Detect which cell encompasses the target text, then output its [x, y] center coordinate. 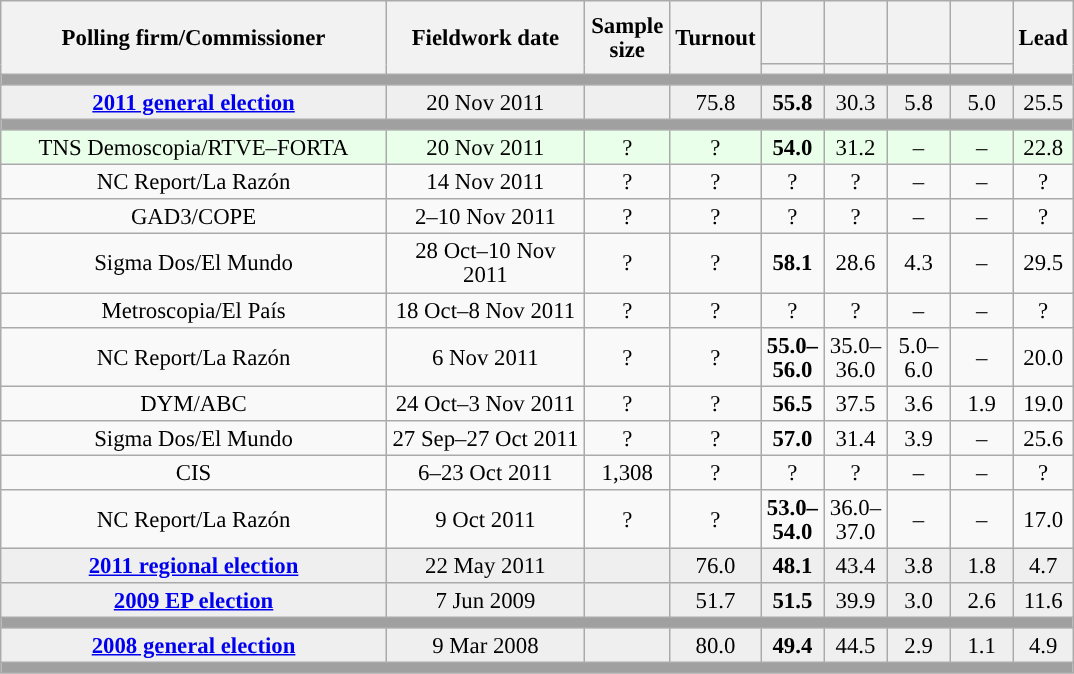
22.8 [1043, 148]
51.5 [792, 600]
44.5 [856, 646]
3.0 [918, 600]
58.1 [792, 264]
GAD3/COPE [194, 218]
2008 general election [194, 646]
5.0–6.0 [918, 356]
2011 regional election [194, 566]
80.0 [716, 646]
30.3 [856, 102]
57.0 [792, 438]
28 Oct–10 Nov 2011 [485, 264]
1.8 [982, 566]
25.6 [1043, 438]
Lead [1043, 38]
Metroscopia/El País [194, 310]
3.8 [918, 566]
1.9 [982, 404]
48.1 [792, 566]
76.0 [716, 566]
49.4 [792, 646]
2.6 [982, 600]
31.4 [856, 438]
17.0 [1043, 520]
31.2 [856, 148]
28.6 [856, 264]
TNS Demoscopia/RTVE–FORTA [194, 148]
14 Nov 2011 [485, 182]
DYM/ABC [194, 404]
3.6 [918, 404]
1.1 [982, 646]
Polling firm/Commissioner [194, 38]
55.8 [792, 102]
3.9 [918, 438]
9 Mar 2008 [485, 646]
Fieldwork date [485, 38]
CIS [194, 472]
54.0 [792, 148]
51.7 [716, 600]
39.9 [856, 600]
35.0–36.0 [856, 356]
43.4 [856, 566]
18 Oct–8 Nov 2011 [485, 310]
2–10 Nov 2011 [485, 218]
6 Nov 2011 [485, 356]
20.0 [1043, 356]
55.0–56.0 [792, 356]
2009 EP election [194, 600]
22 May 2011 [485, 566]
4.3 [918, 264]
1,308 [627, 472]
37.5 [856, 404]
5.8 [918, 102]
19.0 [1043, 404]
Sample size [627, 38]
11.6 [1043, 600]
9 Oct 2011 [485, 520]
25.5 [1043, 102]
56.5 [792, 404]
24 Oct–3 Nov 2011 [485, 404]
6–23 Oct 2011 [485, 472]
2.9 [918, 646]
53.0–54.0 [792, 520]
27 Sep–27 Oct 2011 [485, 438]
36.0–37.0 [856, 520]
2011 general election [194, 102]
Turnout [716, 38]
4.7 [1043, 566]
75.8 [716, 102]
29.5 [1043, 264]
5.0 [982, 102]
4.9 [1043, 646]
7 Jun 2009 [485, 600]
